Determine the [X, Y] coordinate at the center of the cell enclosing the given text.  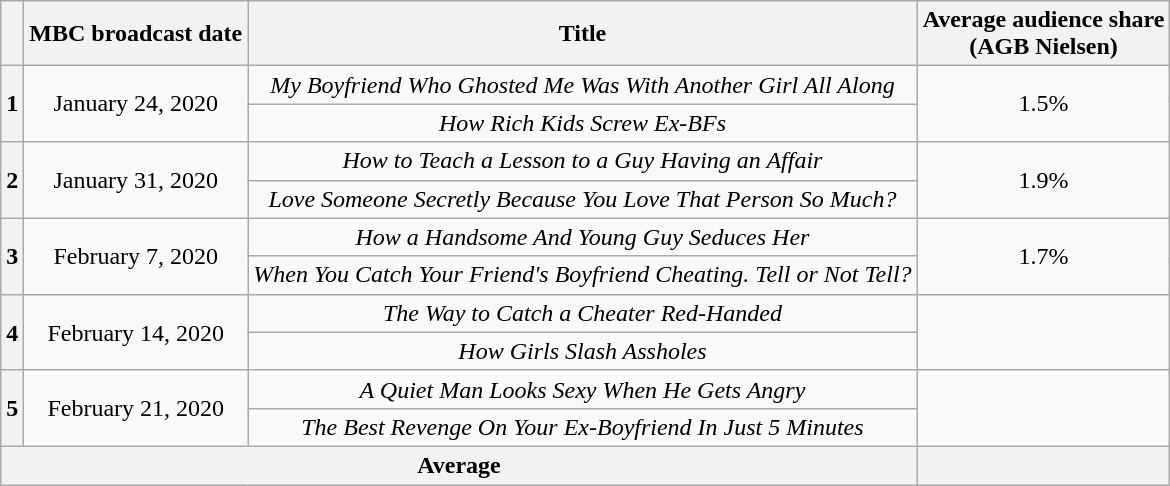
February 7, 2020 [136, 256]
The Way to Catch a Cheater Red-Handed [582, 313]
Love Someone Secretly Because You Love That Person So Much? [582, 199]
How Girls Slash Assholes [582, 351]
How to Teach a Lesson to a Guy Having an Affair [582, 161]
A Quiet Man Looks Sexy When He Gets Angry [582, 389]
When You Catch Your Friend's Boyfriend Cheating. Tell or Not Tell? [582, 275]
2 [12, 180]
Title [582, 34]
January 31, 2020 [136, 180]
1.7% [1044, 256]
How a Handsome And Young Guy Seduces Her [582, 237]
3 [12, 256]
4 [12, 332]
MBC broadcast date [136, 34]
January 24, 2020 [136, 104]
The Best Revenge On Your Ex-Boyfriend In Just 5 Minutes [582, 427]
Average audience share(AGB Nielsen) [1044, 34]
1.5% [1044, 104]
5 [12, 408]
February 14, 2020 [136, 332]
1.9% [1044, 180]
My Boyfriend Who Ghosted Me Was With Another Girl All Along [582, 85]
Average [459, 465]
1 [12, 104]
How Rich Kids Screw Ex-BFs [582, 123]
February 21, 2020 [136, 408]
